For the text-containing cell, return its midpoint in [X, Y] coordinate format. 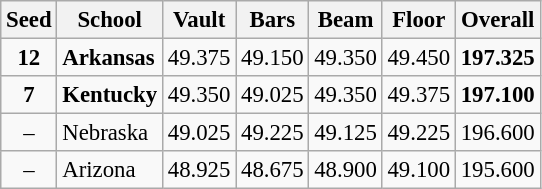
7 [29, 95]
School [110, 20]
Bars [272, 20]
Arizona [110, 170]
Seed [29, 20]
49.150 [272, 58]
Kentucky [110, 95]
Vault [198, 20]
Arkansas [110, 58]
Beam [346, 20]
48.675 [272, 170]
197.325 [498, 58]
Overall [498, 20]
197.100 [498, 95]
196.600 [498, 133]
12 [29, 58]
48.925 [198, 170]
49.100 [418, 170]
Floor [418, 20]
49.450 [418, 58]
Nebraska [110, 133]
49.125 [346, 133]
195.600 [498, 170]
48.900 [346, 170]
